Determine the [X, Y] coordinate at the center of the cell enclosing the given text.  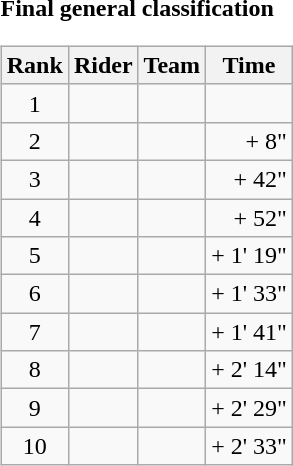
4 [34, 217]
8 [34, 370]
10 [34, 446]
Team [172, 65]
+ 1' 41" [250, 332]
+ 2' 14" [250, 370]
5 [34, 256]
+ 52" [250, 217]
+ 2' 33" [250, 446]
Rider [103, 65]
+ 1' 19" [250, 256]
+ 8" [250, 141]
+ 42" [250, 179]
+ 2' 29" [250, 408]
Time [250, 65]
7 [34, 332]
1 [34, 103]
Rank [34, 65]
2 [34, 141]
9 [34, 408]
3 [34, 179]
+ 1' 33" [250, 294]
6 [34, 294]
